Detect which cell encompasses the target text, then output its (x, y) center coordinate. 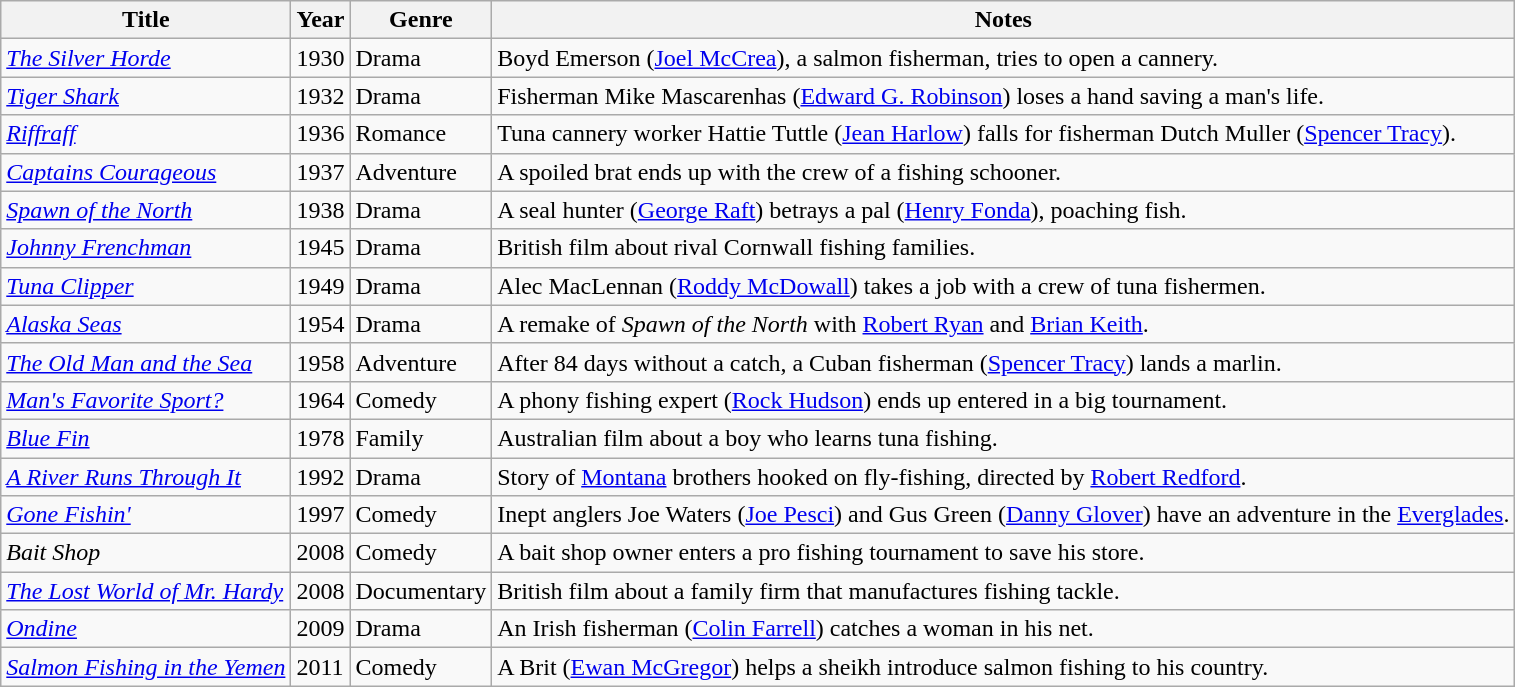
1945 (320, 248)
The Old Man and the Sea (146, 362)
The Silver Horde (146, 58)
Tuna Clipper (146, 286)
1958 (320, 362)
Alaska Seas (146, 324)
Fisherman Mike Mascarenhas (Edward G. Robinson) loses a hand saving a man's life. (1004, 96)
2009 (320, 629)
Alec MacLennan (Roddy McDowall) takes a job with a crew of tuna fishermen. (1004, 286)
Ondine (146, 629)
Australian film about a boy who learns tuna fishing. (1004, 438)
Documentary (421, 591)
1936 (320, 134)
After 84 days without a catch, a Cuban fisherman (Spencer Tracy) lands a marlin. (1004, 362)
1997 (320, 515)
Man's Favorite Sport? (146, 400)
Romance (421, 134)
1978 (320, 438)
A bait shop owner enters a pro fishing tournament to save his store. (1004, 553)
Salmon Fishing in the Yemen (146, 667)
Gone Fishin' (146, 515)
1932 (320, 96)
Inept anglers Joe Waters (Joe Pesci) and Gus Green (Danny Glover) have an adventure in the Everglades. (1004, 515)
Notes (1004, 20)
Title (146, 20)
British film about a family firm that manufactures fishing tackle. (1004, 591)
A seal hunter (George Raft) betrays a pal (Henry Fonda), poaching fish. (1004, 210)
Spawn of the North (146, 210)
1964 (320, 400)
Genre (421, 20)
Family (421, 438)
1949 (320, 286)
A River Runs Through It (146, 477)
1992 (320, 477)
Johnny Frenchman (146, 248)
Captains Courageous (146, 172)
The Lost World of Mr. Hardy (146, 591)
1954 (320, 324)
1937 (320, 172)
Riffraff (146, 134)
2011 (320, 667)
A phony fishing expert (Rock Hudson) ends up entered in a big tournament. (1004, 400)
Blue Fin (146, 438)
British film about rival Cornwall fishing families. (1004, 248)
Tiger Shark (146, 96)
A Brit (Ewan McGregor) helps a sheikh introduce salmon fishing to his country. (1004, 667)
Year (320, 20)
Story of Montana brothers hooked on fly-fishing, directed by Robert Redford. (1004, 477)
An Irish fisherman (Colin Farrell) catches a woman in his net. (1004, 629)
A remake of Spawn of the North with Robert Ryan and Brian Keith. (1004, 324)
Tuna cannery worker Hattie Tuttle (Jean Harlow) falls for fisherman Dutch Muller (Spencer Tracy). (1004, 134)
Boyd Emerson (Joel McCrea), a salmon fisherman, tries to open a cannery. (1004, 58)
1938 (320, 210)
A spoiled brat ends up with the crew of a fishing schooner. (1004, 172)
1930 (320, 58)
Bait Shop (146, 553)
